Search for the cell housing the specified text and yield its (x, y) center coordinate. 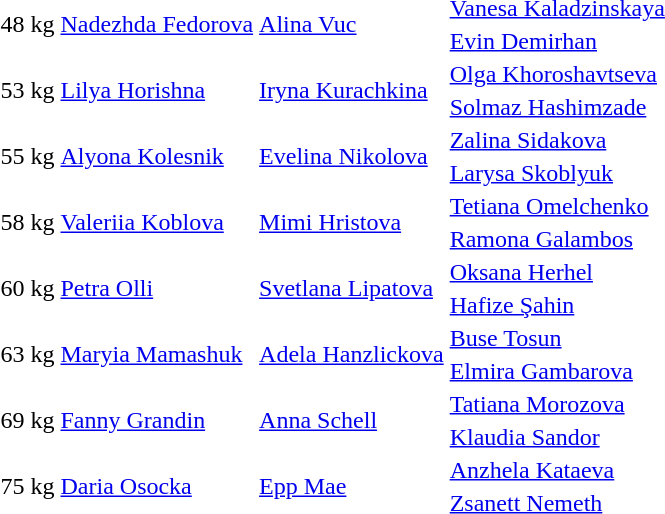
Iryna Kurachkina (352, 90)
Anna Schell (352, 420)
Lilya Horishna (157, 90)
Maryia Mamashuk (157, 354)
Fanny Grandin (157, 420)
Alyona Kolesnik (157, 156)
Adela Hanzlickova (352, 354)
Svetlana Lipatova (352, 288)
Evelina Nikolova (352, 156)
Valeriia Koblova (157, 222)
Petra Olli (157, 288)
Mimi Hristova (352, 222)
